Capture the cell that displays the provided text and extract its [x, y] central coordinate. 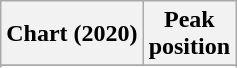
Peakposition [189, 34]
Chart (2020) [72, 34]
